Return the [X, Y] coordinate for the center point of the cell that contains the specified text.  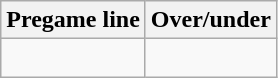
Over/under [210, 20]
Pregame line [74, 20]
